Locate the cell with the specified text and output its [x, y] center coordinate. 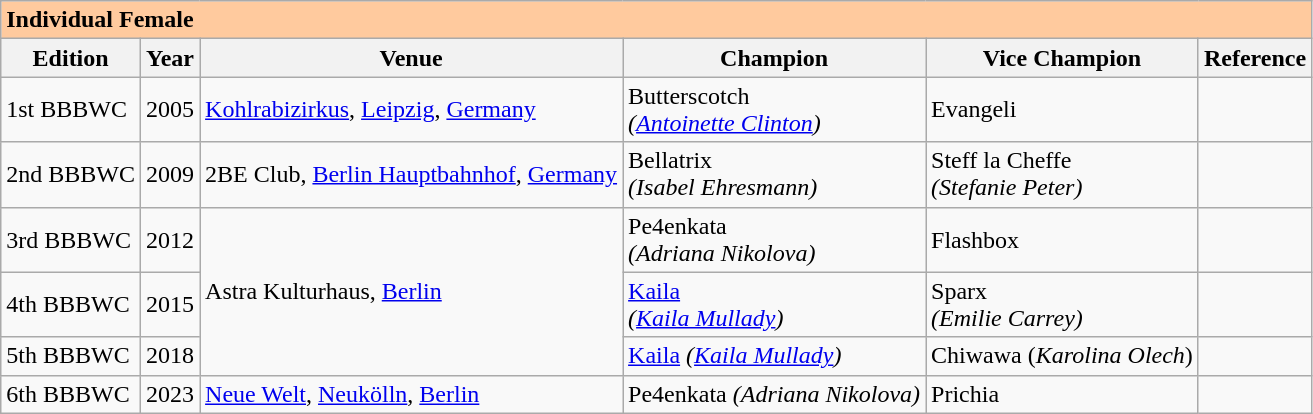
2023 [170, 394]
Neue Welt, Neukölln, Berlin [412, 394]
Year [170, 58]
Pe4enkata (Adriana Nikolova) [774, 394]
Individual Female [656, 20]
5th BBBWC [71, 356]
Champion [774, 58]
Pe4enkata(Adriana Nikolova) [774, 240]
Edition [71, 58]
1st BBBWC [71, 110]
2009 [170, 174]
2005 [170, 110]
Evangeli [1062, 110]
Chiwawa (Karolina Olech) [1062, 356]
4th BBBWC [71, 304]
Prichia [1062, 394]
Kaila (Kaila Mullady) [774, 356]
Vice Champion [1062, 58]
2012 [170, 240]
Sparx(Emilie Carrey) [1062, 304]
2BE Club, Berlin Hauptbahnhof, Germany [412, 174]
Steff la Cheffe(Stefanie Peter) [1062, 174]
Kaila(Kaila Mullady) [774, 304]
2018 [170, 356]
Kohlrabizirkus, Leipzig, Germany [412, 110]
Flashbox [1062, 240]
3rd BBBWC [71, 240]
Astra Kulturhaus, Berlin [412, 291]
6th BBBWC [71, 394]
Butterscotch (Antoinette Clinton) [774, 110]
2nd BBBWC [71, 174]
Bellatrix(Isabel Ehresmann) [774, 174]
Reference [1254, 58]
2015 [170, 304]
Venue [412, 58]
